Output the (x, y) coordinate of the center of the cell containing the given text.  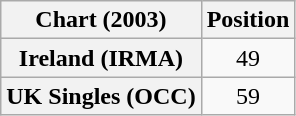
Chart (2003) (101, 20)
59 (248, 96)
Position (248, 20)
49 (248, 58)
UK Singles (OCC) (101, 96)
Ireland (IRMA) (101, 58)
